Provide the (x, y) coordinate of the cell's center where the given text is located.  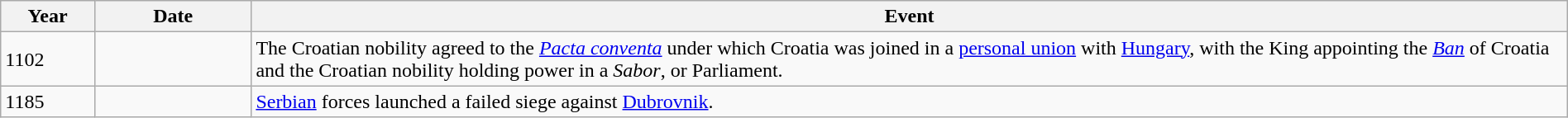
1185 (48, 101)
Serbian forces launched a failed siege against Dubrovnik. (910, 101)
Date (172, 17)
Event (910, 17)
Year (48, 17)
1102 (48, 59)
